Scan for the cell matching the given text and deliver its [x, y] coordinate at center. 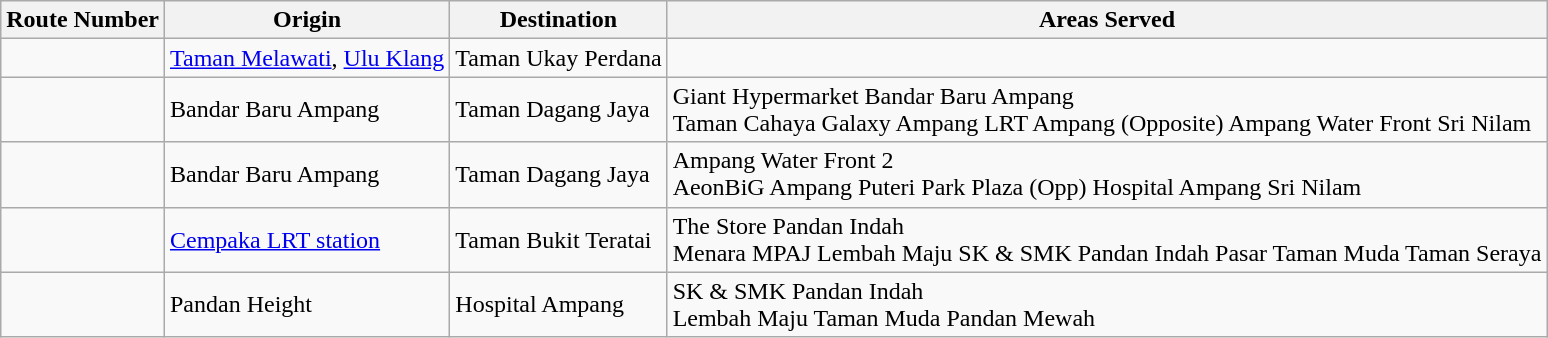
Ampang Water Front 2AeonBiG Ampang Puteri Park Plaza (Opp) Hospital Ampang Sri Nilam [1107, 174]
Taman Melawati, Ulu Klang [306, 58]
Origin [306, 20]
Destination [558, 20]
Areas Served [1107, 20]
Route Number [83, 20]
Taman Ukay Perdana [558, 58]
Pandan Height [306, 304]
The Store Pandan IndahMenara MPAJ Lembah Maju SK & SMK Pandan Indah Pasar Taman Muda Taman Seraya [1107, 240]
SK & SMK Pandan IndahLembah Maju Taman Muda Pandan Mewah [1107, 304]
Taman Bukit Teratai [558, 240]
Cempaka LRT station [306, 240]
Giant Hypermarket Bandar Baru AmpangTaman Cahaya Galaxy Ampang LRT Ampang (Opposite) Ampang Water Front Sri Nilam [1107, 110]
Hospital Ampang [558, 304]
